Scan for the cell matching the given text and deliver its [X, Y] coordinate at center. 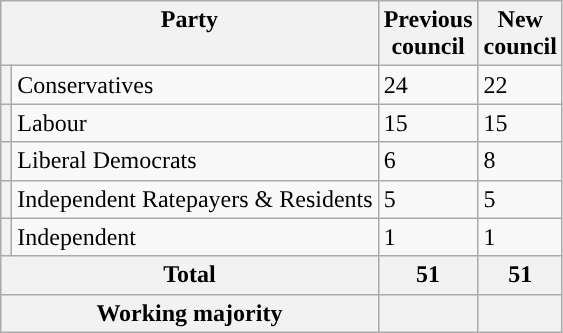
Previous council [428, 34]
Working majority [190, 313]
8 [520, 161]
24 [428, 85]
6 [428, 161]
Independent [195, 237]
Independent Ratepayers & Residents [195, 199]
Conservatives [195, 85]
Party [190, 34]
Total [190, 275]
Labour [195, 123]
New council [520, 34]
Liberal Democrats [195, 161]
22 [520, 85]
